Capture the cell that displays the provided text and extract its (X, Y) central coordinate. 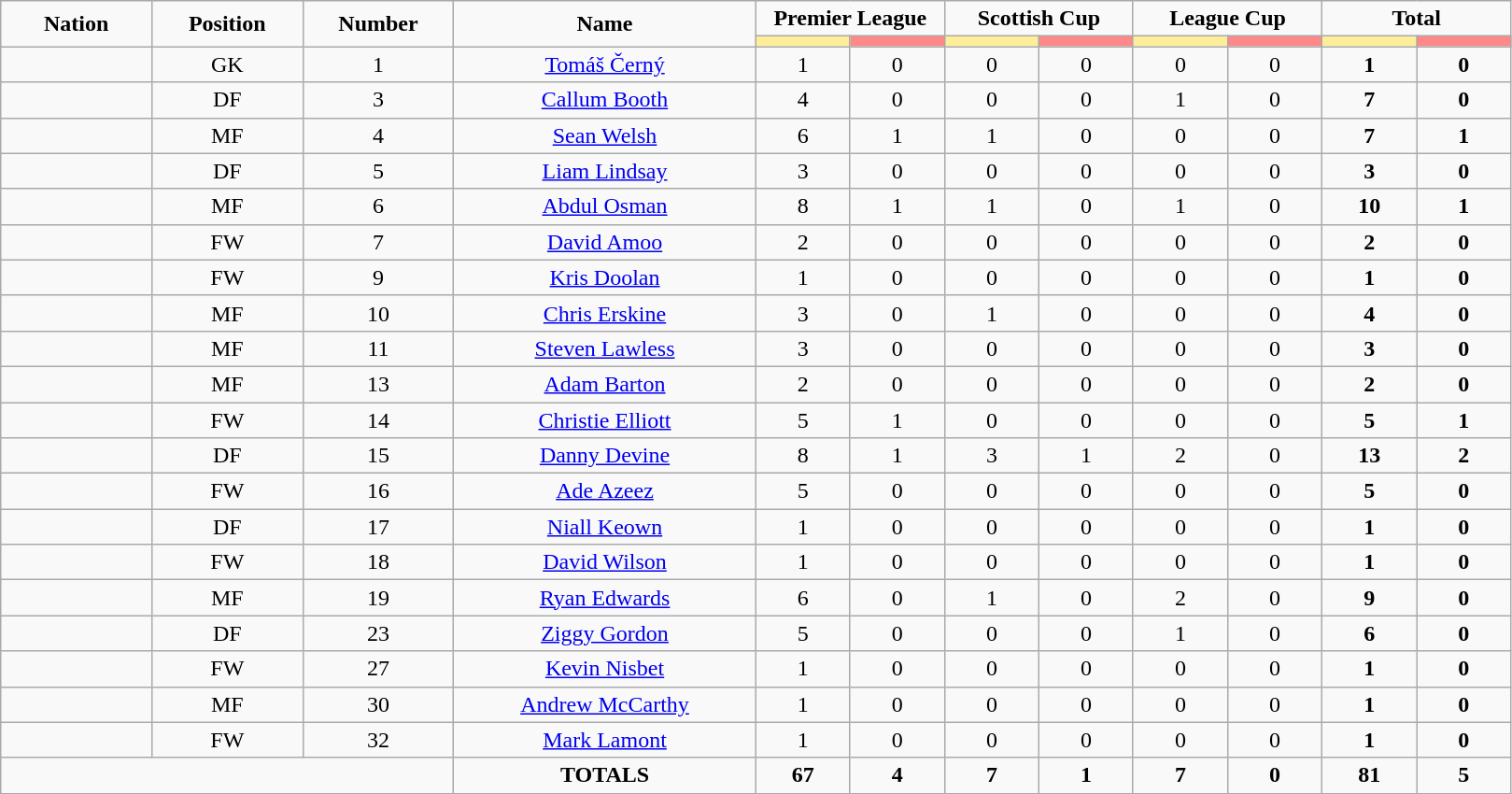
Sean Welsh (605, 135)
Kevin Nisbet (605, 669)
14 (378, 419)
Tomáš Černý (605, 64)
Liam Lindsay (605, 171)
Chris Erskine (605, 313)
67 (803, 775)
Adam Barton (605, 384)
David Wilson (605, 562)
Total (1417, 19)
Christie Elliott (605, 419)
30 (378, 704)
Callum Booth (605, 100)
16 (378, 491)
TOTALS (605, 775)
23 (378, 633)
Steven Lawless (605, 348)
Name (605, 24)
Ziggy Gordon (605, 633)
Andrew McCarthy (605, 704)
Mark Lamont (605, 740)
Niall Keown (605, 527)
Ade Azeez (605, 491)
81 (1369, 775)
19 (378, 598)
Number (378, 24)
17 (378, 527)
Ryan Edwards (605, 598)
Kris Doolan (605, 277)
27 (378, 669)
15 (378, 456)
Premier League (850, 19)
Position (227, 24)
18 (378, 562)
Danny Devine (605, 456)
David Amoo (605, 242)
Nation (77, 24)
Scottish Cup (1039, 19)
Abdul Osman (605, 206)
32 (378, 740)
GK (227, 64)
11 (378, 348)
League Cup (1227, 19)
